Provide the [x, y] coordinate of the cell's center where the given text is located.  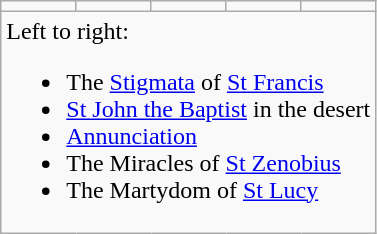
Left to right:The Stigmata of St FrancisSt John the Baptist in the desertAnnunciationThe Miracles of St ZenobiusThe Martydom of St Lucy [188, 122]
